Find where the given text appears and provide that cell's center as (X, Y) coordinate. 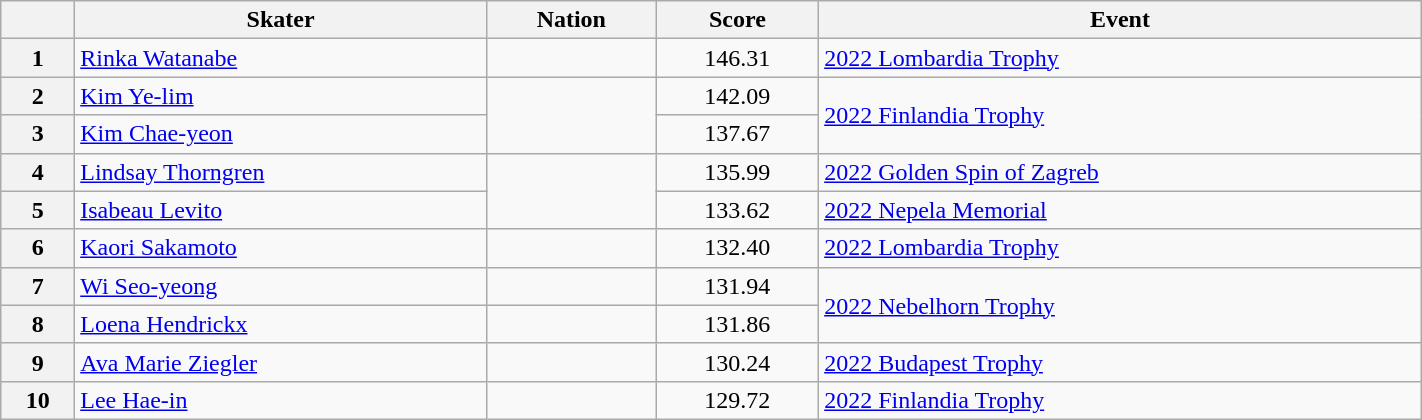
2022 Budapest Trophy (1120, 362)
2022 Golden Spin of Zagreb (1120, 172)
Score (738, 20)
8 (38, 324)
1 (38, 58)
133.62 (738, 210)
Isabeau Levito (281, 210)
Kaori Sakamoto (281, 248)
Lindsay Thorngren (281, 172)
129.72 (738, 400)
2022 Nebelhorn Trophy (1120, 305)
Kim Chae-yeon (281, 134)
146.31 (738, 58)
Skater (281, 20)
2 (38, 96)
5 (38, 210)
135.99 (738, 172)
Nation (572, 20)
9 (38, 362)
132.40 (738, 248)
Loena Hendrickx (281, 324)
130.24 (738, 362)
131.94 (738, 286)
4 (38, 172)
7 (38, 286)
3 (38, 134)
Lee Hae-in (281, 400)
131.86 (738, 324)
10 (38, 400)
Wi Seo-yeong (281, 286)
6 (38, 248)
Kim Ye-lim (281, 96)
Event (1120, 20)
Ava Marie Ziegler (281, 362)
142.09 (738, 96)
Rinka Watanabe (281, 58)
137.67 (738, 134)
2022 Nepela Memorial (1120, 210)
